Return the (x, y) coordinate for the center point of the cell that contains the specified text.  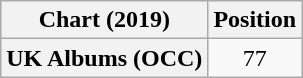
Position (255, 20)
77 (255, 58)
Chart (2019) (104, 20)
UK Albums (OCC) (104, 58)
